Return [x, y] of the center of cell containing provided text 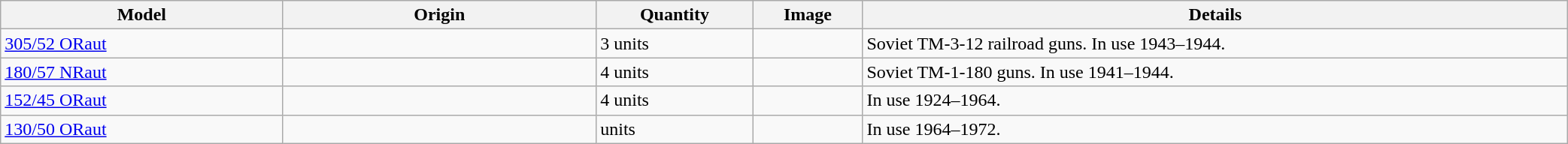
Model [141, 15]
Soviet TM-3-12 railroad guns. In use 1943–1944. [1215, 43]
Image [808, 15]
In use 1924–1964. [1215, 100]
Soviet TM-1-180 guns. In use 1941–1944. [1215, 72]
180/57 NRaut [141, 72]
Details [1215, 15]
305/52 ORaut [141, 43]
In use 1964–1972. [1215, 129]
units [675, 129]
Quantity [675, 15]
3 units [675, 43]
130/50 ORaut [141, 129]
Origin [439, 15]
152/45 ORaut [141, 100]
